Locate the cell with the specified text and output its (X, Y) center coordinate. 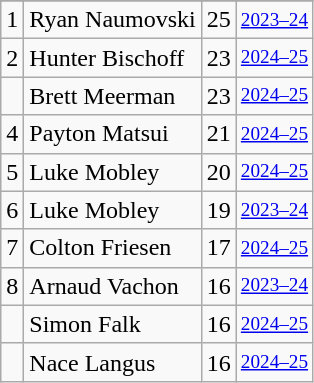
8 (12, 286)
17 (218, 248)
Hunter Bischoff (112, 58)
4 (12, 134)
5 (12, 172)
2 (12, 58)
Arnaud Vachon (112, 286)
1 (12, 20)
21 (218, 134)
25 (218, 20)
7 (12, 248)
Simon Falk (112, 324)
Colton Friesen (112, 248)
Brett Meerman (112, 96)
6 (12, 210)
Ryan Naumovski (112, 20)
Payton Matsui (112, 134)
19 (218, 210)
Nace Langus (112, 362)
20 (218, 172)
